Scan for the cell matching the given text and deliver its [x, y] coordinate at center. 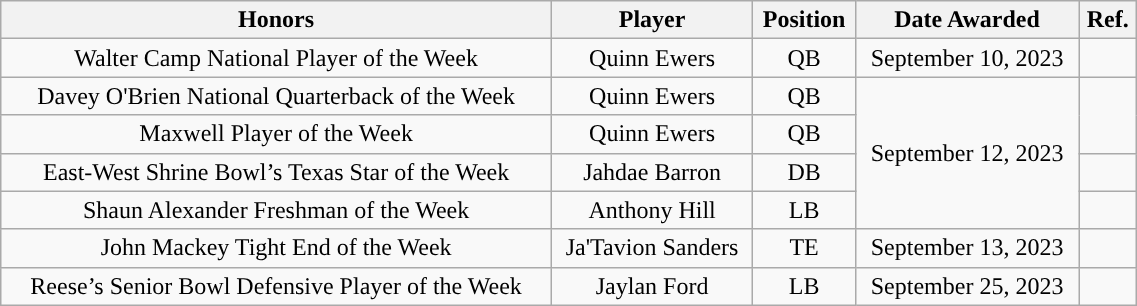
Date Awarded [966, 20]
Honors [276, 20]
Position [804, 20]
Anthony Hill [652, 210]
TE [804, 248]
Davey O'Brien National Quarterback of the Week [276, 96]
Shaun Alexander Freshman of the Week [276, 210]
Walter Camp National Player of the Week [276, 58]
September 13, 2023 [966, 248]
September 25, 2023 [966, 286]
Ja'Tavion Sanders [652, 248]
Jahdae Barron [652, 172]
John Mackey Tight End of the Week [276, 248]
Maxwell Player of the Week [276, 134]
DB [804, 172]
Player [652, 20]
September 10, 2023 [966, 58]
Ref. [1108, 20]
Reese’s Senior Bowl Defensive Player of the Week [276, 286]
Jaylan Ford [652, 286]
East-West Shrine Bowl’s Texas Star of the Week [276, 172]
September 12, 2023 [966, 153]
